Provide the [x, y] coordinate of the cell's center where the given text is located.  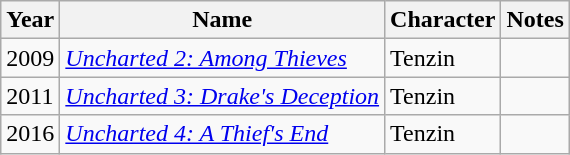
2009 [30, 58]
Name [222, 20]
Notes [535, 20]
2011 [30, 96]
Uncharted 4: A Thief's End [222, 134]
Character [443, 20]
2016 [30, 134]
Uncharted 2: Among Thieves [222, 58]
Uncharted 3: Drake's Deception [222, 96]
Year [30, 20]
